Determine the [x, y] coordinate at the center of the cell enclosing the given text.  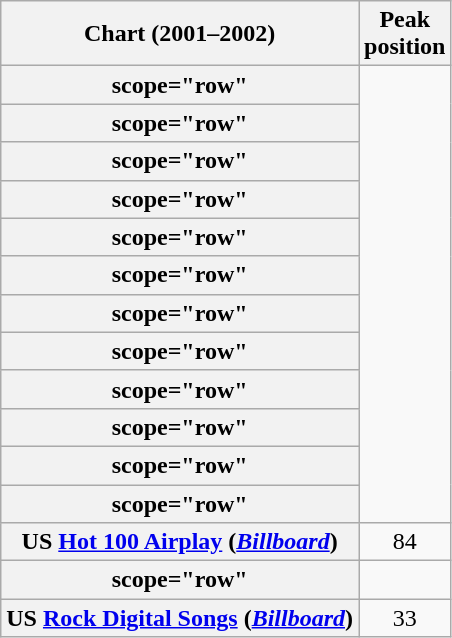
US Hot 100 Airplay (Billboard) [180, 542]
Chart (2001–2002) [180, 34]
US Rock Digital Songs (Billboard) [180, 618]
33 [405, 618]
Peakposition [405, 34]
84 [405, 542]
